Pinpoint the cell where the given text exists, returning its (X, Y) midpoint coordinate. 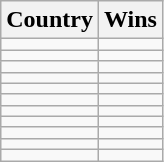
Country (50, 20)
Wins (130, 20)
